Pinpoint the cell where the given text exists, returning its (X, Y) midpoint coordinate. 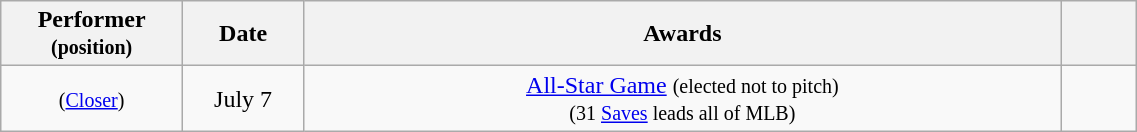
All-Star Game (elected not to pitch) (31 Saves leads all of MLB) (682, 98)
(Closer) (92, 98)
July 7 (244, 98)
Awards (682, 34)
Performer (position) (92, 34)
Date (244, 34)
